Provide the [x, y] coordinate of the cell's center where the given text is located.  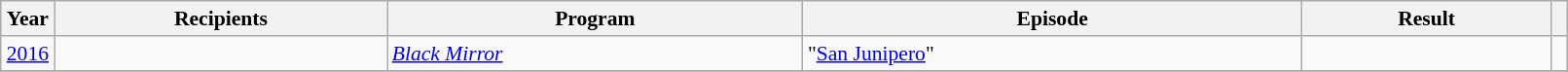
"San Junipero" [1053, 54]
Result [1426, 18]
2016 [27, 54]
Episode [1053, 18]
Black Mirror [596, 54]
Program [596, 18]
Recipients [221, 18]
Year [27, 18]
